Detect which cell encompasses the target text, then output its [x, y] center coordinate. 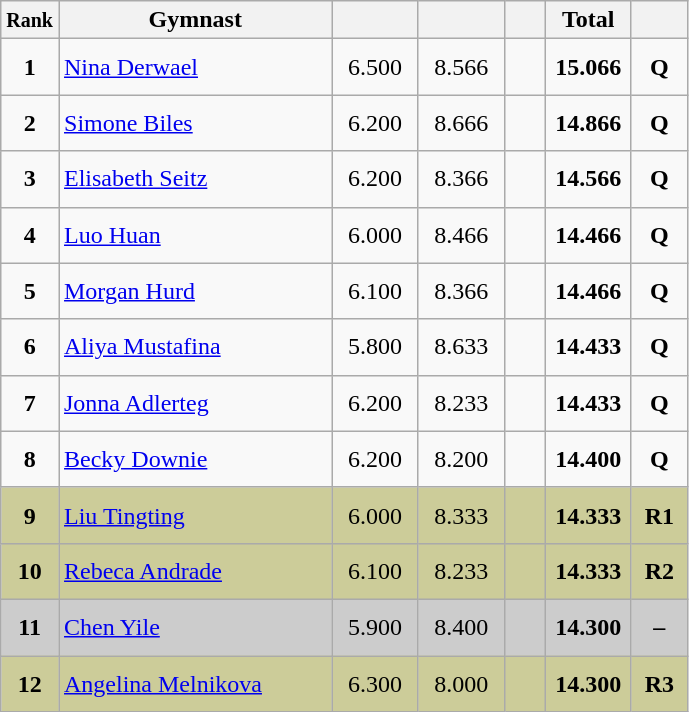
8.666 [461, 123]
Rank [30, 20]
6.300 [375, 684]
Total [588, 20]
3 [30, 179]
8.200 [461, 459]
8 [30, 459]
11 [30, 627]
6 [30, 347]
14.866 [588, 123]
8.566 [461, 67]
14.400 [588, 459]
Chen Yile [195, 627]
8.633 [461, 347]
8.400 [461, 627]
10 [30, 571]
8.466 [461, 235]
8.333 [461, 515]
– [659, 627]
Rebeca Andrade [195, 571]
Simone Biles [195, 123]
Angelina Melnikova [195, 684]
5.800 [375, 347]
R1 [659, 515]
Morgan Hurd [195, 291]
8.000 [461, 684]
Nina Derwael [195, 67]
Liu Tingting [195, 515]
Aliya Mustafina [195, 347]
R2 [659, 571]
15.066 [588, 67]
2 [30, 123]
6.500 [375, 67]
Becky Downie [195, 459]
1 [30, 67]
14.566 [588, 179]
Luo Huan [195, 235]
Gymnast [195, 20]
5 [30, 291]
7 [30, 403]
R3 [659, 684]
12 [30, 684]
Elisabeth Seitz [195, 179]
5.900 [375, 627]
4 [30, 235]
9 [30, 515]
Jonna Adlerteg [195, 403]
